Extract the [x, y] coordinate from the center of the cell holding the provided text.  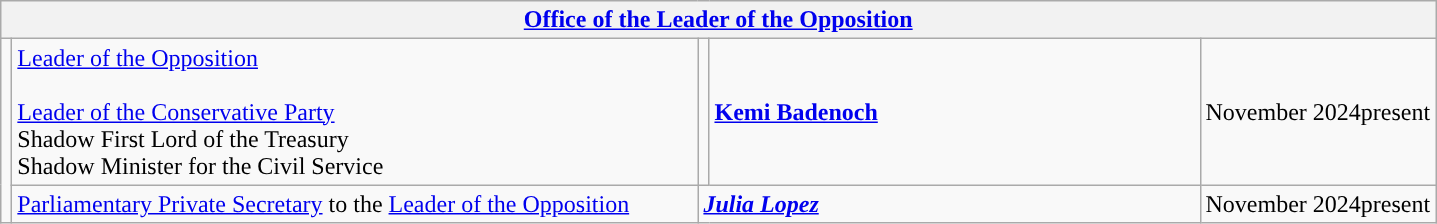
Office of the Leader of the Opposition [718, 20]
Leader of the OppositionLeader of the Conservative PartyShadow First Lord of the TreasuryShadow Minister for the Civil Service [355, 112]
Parliamentary Private Secretary to the Leader of the Opposition [355, 204]
Julia Lopez [949, 204]
Kemi Badenoch [954, 112]
